Capture the cell that displays the provided text and extract its (x, y) central coordinate. 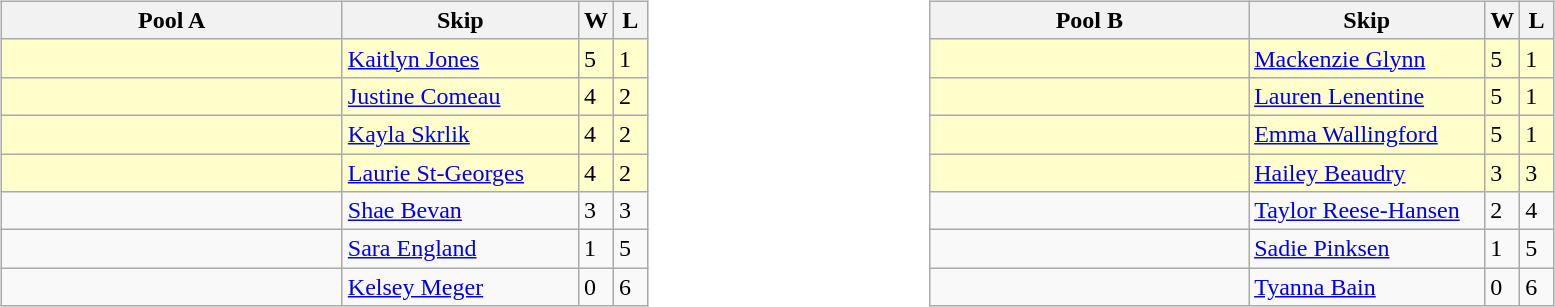
Kelsey Meger (460, 287)
Lauren Lenentine (1367, 96)
Sara England (460, 249)
Kayla Skrlik (460, 134)
Emma Wallingford (1367, 134)
Justine Comeau (460, 96)
Pool A (172, 20)
Mackenzie Glynn (1367, 58)
Laurie St-Georges (460, 173)
Kaitlyn Jones (460, 58)
Tyanna Bain (1367, 287)
Shae Bevan (460, 211)
Sadie Pinksen (1367, 249)
Pool B (1090, 20)
Hailey Beaudry (1367, 173)
Taylor Reese-Hansen (1367, 211)
